Pinpoint the cell where the given text exists, returning its [X, Y] midpoint coordinate. 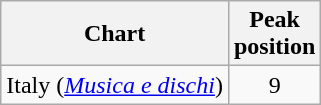
9 [274, 85]
Chart [115, 34]
Peakposition [274, 34]
Italy (Musica e dischi) [115, 85]
